For the text-containing cell, return its midpoint in [x, y] coordinate format. 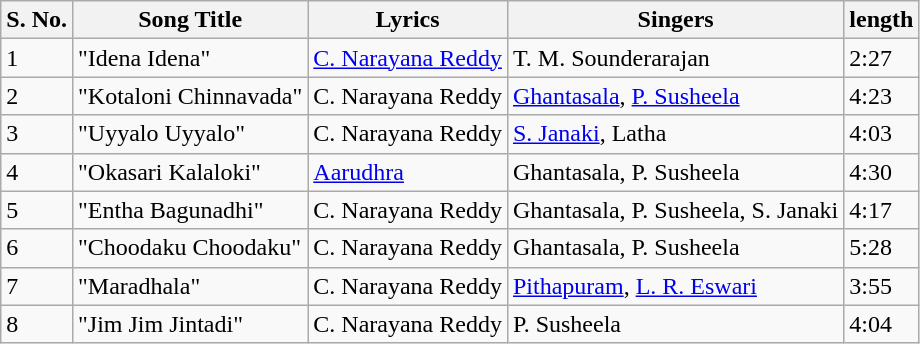
"Jim Jim Jintadi" [190, 324]
4:30 [882, 172]
"Kotaloni Chinnavada" [190, 96]
4:17 [882, 210]
4:23 [882, 96]
S. No. [37, 20]
"Maradhala" [190, 286]
Ghantasala, P. Susheela, S. Janaki [675, 210]
Song Title [190, 20]
1 [37, 58]
5 [37, 210]
5:28 [882, 248]
Singers [675, 20]
7 [37, 286]
4:03 [882, 134]
8 [37, 324]
"Uyyalo Uyyalo" [190, 134]
"Okasari Kalaloki" [190, 172]
P. Susheela [675, 324]
2 [37, 96]
3 [37, 134]
2:27 [882, 58]
Lyrics [408, 20]
4 [37, 172]
Pithapuram, L. R. Eswari [675, 286]
S. Janaki, Latha [675, 134]
"Choodaku Choodaku" [190, 248]
6 [37, 248]
Aarudhra [408, 172]
4:04 [882, 324]
"Idena Idena" [190, 58]
"Entha Bagunadhi" [190, 210]
3:55 [882, 286]
T. M. Sounderarajan [675, 58]
length [882, 20]
